For the text-containing cell, return its midpoint in (x, y) coordinate format. 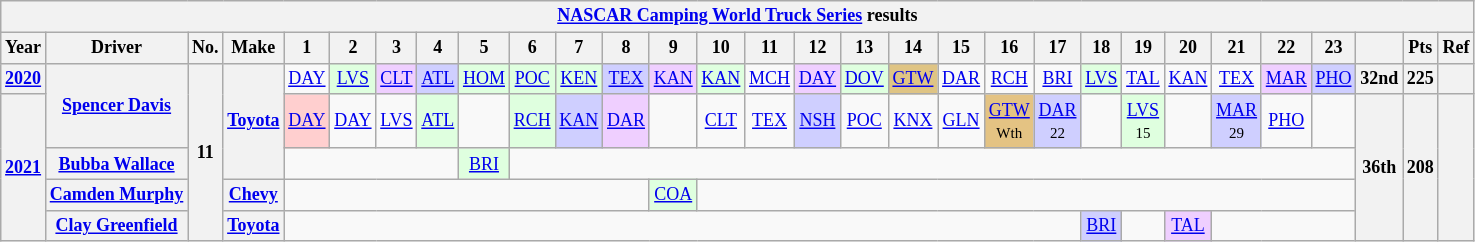
No. (206, 48)
10 (721, 48)
Ref (1456, 48)
3 (396, 48)
32nd (1380, 78)
9 (673, 48)
14 (913, 48)
23 (1334, 48)
DAR22 (1058, 121)
DOV (864, 78)
13 (864, 48)
16 (1009, 48)
21 (1237, 48)
1 (307, 48)
GLN (962, 121)
NASCAR Camping World Truck Series results (738, 16)
15 (962, 48)
208 (1421, 168)
2021 (24, 168)
6 (532, 48)
NSH (817, 121)
Make (254, 48)
COA (673, 194)
2 (353, 48)
Clay Greenfield (116, 226)
MCH (770, 78)
17 (1058, 48)
MAR29 (1237, 121)
KNX (913, 121)
HOM (484, 78)
Spencer Davis (116, 106)
GTW (913, 78)
18 (1102, 48)
Year (24, 48)
LVS15 (1143, 121)
20 (1188, 48)
19 (1143, 48)
8 (626, 48)
Bubba Wallace (116, 164)
12 (817, 48)
5 (484, 48)
MAR (1286, 78)
22 (1286, 48)
7 (579, 48)
36th (1380, 168)
2020 (24, 78)
4 (438, 48)
Chevy (254, 194)
KEN (579, 78)
GTWWth (1009, 121)
Driver (116, 48)
225 (1421, 78)
Camden Murphy (116, 194)
Pts (1421, 48)
